Find where the given text appears and provide that cell's center as (x, y) coordinate. 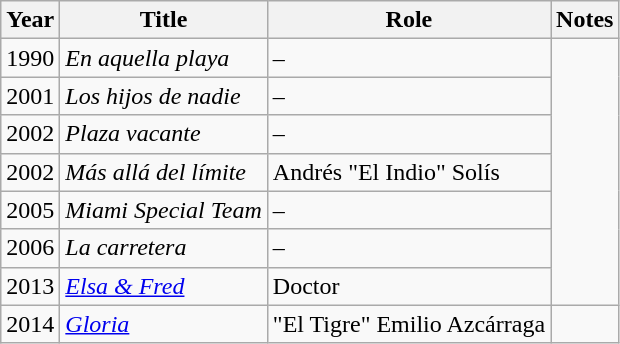
Miami Special Team (164, 210)
Plaza vacante (164, 134)
Title (164, 20)
Gloria (164, 324)
2014 (30, 324)
2013 (30, 286)
En aquella playa (164, 58)
1990 (30, 58)
Year (30, 20)
2005 (30, 210)
Más allá del límite (164, 172)
La carretera (164, 248)
Andrés "El Indio" Solís (408, 172)
Los hijos de nadie (164, 96)
2001 (30, 96)
2006 (30, 248)
Notes (585, 20)
Doctor (408, 286)
Elsa & Fred (164, 286)
Role (408, 20)
"El Tigre" Emilio Azcárraga (408, 324)
